Output the (x, y) coordinate of the center of the cell containing the given text.  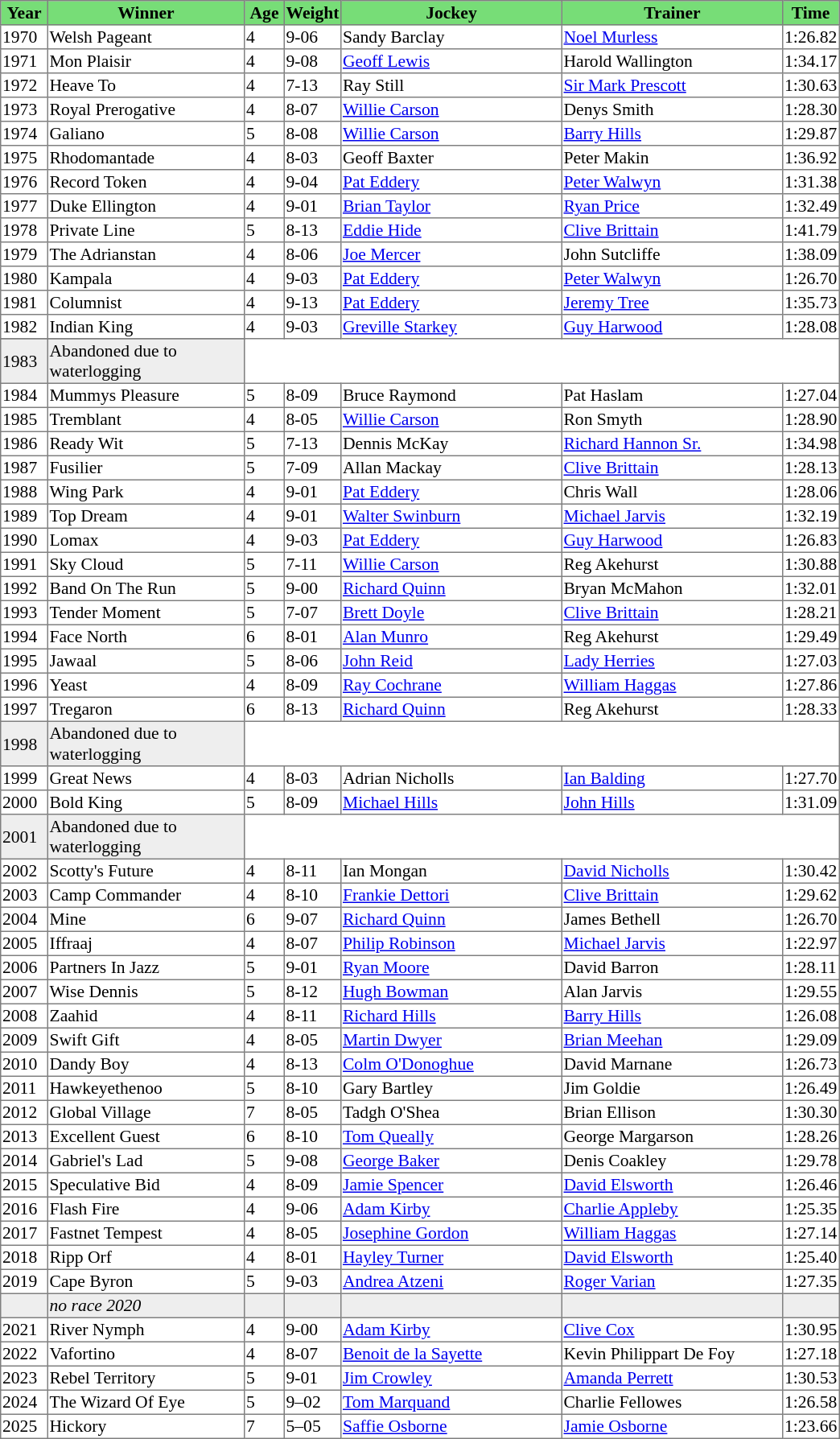
1987 (24, 468)
Amanda Perrett (672, 1378)
Age (265, 13)
1975 (24, 158)
Greville Starkey (451, 327)
7-11 (312, 564)
2025 (24, 1426)
1974 (24, 134)
Fusilier (146, 468)
Harold Wallington (672, 61)
1984 (24, 395)
Mon Plaisir (146, 61)
1:30.42 (811, 871)
1989 (24, 516)
Partners In Jazz (146, 967)
Chris Wall (672, 492)
1:26.08 (811, 1016)
2007 (24, 992)
9–02 (312, 1402)
1:30.63 (811, 85)
2002 (24, 871)
1:27.35 (811, 1281)
1994 (24, 637)
1:26.46 (811, 1185)
9-07 (312, 919)
Excellent Guest (146, 1136)
1981 (24, 303)
1:34.17 (811, 61)
1991 (24, 564)
Frankie Dettori (451, 895)
Dandy Boy (146, 1064)
1980 (24, 278)
1970 (24, 37)
2018 (24, 1257)
Jamie Spencer (451, 1185)
Ray Still (451, 85)
Brett Doyle (451, 612)
1992 (24, 588)
Mine (146, 919)
Hawkeyethenoo (146, 1088)
Bold King (146, 802)
1:35.73 (811, 303)
Yeast (146, 685)
2011 (24, 1088)
2000 (24, 802)
Richard Hills (451, 1016)
Ray Cochrane (451, 685)
2003 (24, 895)
1:26.49 (811, 1088)
Noel Murless (672, 37)
Clive Cox (672, 1330)
Great News (146, 778)
1:23.66 (811, 1426)
Year (24, 13)
David Marnane (672, 1064)
1:28.06 (811, 492)
1996 (24, 685)
2024 (24, 1402)
Ryan Moore (451, 967)
Roger Varian (672, 1281)
1:32.19 (811, 516)
Jockey (451, 13)
Alan Munro (451, 637)
Allan Mackay (451, 468)
1976 (24, 182)
Pat Haslam (672, 395)
Cape Byron (146, 1281)
Bryan McMahon (672, 588)
1:36.92 (811, 158)
Duke Ellington (146, 206)
Hugh Bowman (451, 992)
Tom Queally (451, 1136)
Flash Fire (146, 1209)
1995 (24, 661)
Scotty's Future (146, 871)
9-13 (312, 303)
Bruce Raymond (451, 395)
Joe Mercer (451, 254)
Sir Mark Prescott (672, 85)
1:28.08 (811, 327)
David Barron (672, 967)
1:34.98 (811, 443)
1:28.26 (811, 1136)
Rebel Territory (146, 1378)
Top Dream (146, 516)
Iffraaj (146, 943)
2001 (24, 837)
1:31.38 (811, 182)
1972 (24, 85)
Brian Ellison (672, 1112)
Martin Dwyer (451, 1040)
1988 (24, 492)
2019 (24, 1281)
1997 (24, 709)
1:26.58 (811, 1402)
Jamie Osborne (672, 1426)
Tadgh O'Shea (451, 1112)
Adrian Nicholls (451, 778)
Speculative Bid (146, 1185)
Peter Makin (672, 158)
8-12 (312, 992)
Royal Prerogative (146, 109)
1:27.86 (811, 685)
1:28.33 (811, 709)
Dennis McKay (451, 443)
2008 (24, 1016)
Wise Dennis (146, 992)
Mummys Pleasure (146, 395)
1:30.88 (811, 564)
James Bethell (672, 919)
Jeremy Tree (672, 303)
Charlie Appleby (672, 1209)
2009 (24, 1040)
George Baker (451, 1161)
1:28.11 (811, 967)
1:38.09 (811, 254)
Columnist (146, 303)
Denis Coakley (672, 1161)
Gary Bartley (451, 1088)
1990 (24, 540)
Camp Commander (146, 895)
1977 (24, 206)
Eddie Hide (451, 230)
Denys Smith (672, 109)
1982 (24, 327)
Josephine Gordon (451, 1233)
Weight (312, 13)
Geoff Lewis (451, 61)
Winner (146, 13)
Global Village (146, 1112)
1:26.73 (811, 1064)
1:32.49 (811, 206)
8-08 (312, 134)
1:25.35 (811, 1209)
Charlie Fellowes (672, 1402)
Zaahid (146, 1016)
1:28.30 (811, 109)
1:22.97 (811, 943)
1:29.49 (811, 637)
1:30.95 (811, 1330)
2022 (24, 1354)
1:26.83 (811, 540)
7-07 (312, 612)
Trainer (672, 13)
2023 (24, 1378)
1:32.01 (811, 588)
John Hills (672, 802)
Tregaron (146, 709)
2015 (24, 1185)
9-04 (312, 182)
5–05 (312, 1426)
1:28.90 (811, 419)
1983 (24, 361)
1:28.13 (811, 468)
Ian Mongan (451, 871)
George Margarson (672, 1136)
Sandy Barclay (451, 37)
Tender Moment (146, 612)
Ian Balding (672, 778)
1:41.79 (811, 230)
1973 (24, 109)
Saffie Osborne (451, 1426)
1:28.21 (811, 612)
Brian Meehan (672, 1040)
Private Line (146, 230)
2010 (24, 1064)
2006 (24, 967)
Hickory (146, 1426)
The Adrianstan (146, 254)
1:29.55 (811, 992)
Lomax (146, 540)
2014 (24, 1161)
1:27.03 (811, 661)
Galiano (146, 134)
1979 (24, 254)
2016 (24, 1209)
1:30.53 (811, 1378)
Benoit de la Sayette (451, 1354)
Lady Herries (672, 661)
7-09 (312, 468)
2005 (24, 943)
1985 (24, 419)
Heave To (146, 85)
no race 2020 (146, 1305)
Ron Smyth (672, 419)
1:27.14 (811, 1233)
Tremblant (146, 419)
Gabriel's Lad (146, 1161)
1971 (24, 61)
1998 (24, 744)
Jawaal (146, 661)
1:25.40 (811, 1257)
Kampala (146, 278)
Tom Marquand (451, 1402)
River Nymph (146, 1330)
Swift Gift (146, 1040)
Indian King (146, 327)
1:27.04 (811, 395)
Hayley Turner (451, 1257)
1:29.62 (811, 895)
Michael Hills (451, 802)
Jim Goldie (672, 1088)
1:29.87 (811, 134)
Record Token (146, 182)
2004 (24, 919)
Fastnet Tempest (146, 1233)
1:26.82 (811, 37)
Brian Taylor (451, 206)
Kevin Philippart De Foy (672, 1354)
1978 (24, 230)
1:29.78 (811, 1161)
Richard Hannon Sr. (672, 443)
1:31.09 (811, 802)
John Sutcliffe (672, 254)
Sky Cloud (146, 564)
Ready Wit (146, 443)
Wing Park (146, 492)
Alan Jarvis (672, 992)
Ryan Price (672, 206)
Band On The Run (146, 588)
Jim Crowley (451, 1378)
1:27.18 (811, 1354)
2021 (24, 1330)
Philip Robinson (451, 943)
1999 (24, 778)
Ripp Orf (146, 1257)
2017 (24, 1233)
Face North (146, 637)
1:29.09 (811, 1040)
Walter Swinburn (451, 516)
Andrea Atzeni (451, 1281)
1:27.70 (811, 778)
2012 (24, 1112)
Vafortino (146, 1354)
John Reid (451, 661)
1986 (24, 443)
1:30.30 (811, 1112)
Geoff Baxter (451, 158)
Rhodomantade (146, 158)
David Nicholls (672, 871)
Welsh Pageant (146, 37)
Time (811, 13)
The Wizard Of Eye (146, 1402)
Colm O'Donoghue (451, 1064)
2013 (24, 1136)
1993 (24, 612)
